Return (x, y) of the center of cell containing provided text 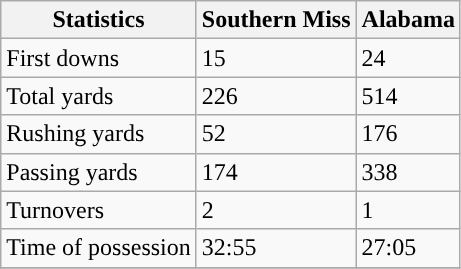
24 (408, 58)
514 (408, 96)
174 (276, 172)
Rushing yards (99, 134)
52 (276, 134)
Southern Miss (276, 20)
338 (408, 172)
32:55 (276, 248)
Total yards (99, 96)
Passing yards (99, 172)
2 (276, 210)
Statistics (99, 20)
176 (408, 134)
Turnovers (99, 210)
Alabama (408, 20)
Time of possession (99, 248)
1 (408, 210)
15 (276, 58)
First downs (99, 58)
27:05 (408, 248)
226 (276, 96)
